For the text-containing cell, return its midpoint in [X, Y] coordinate format. 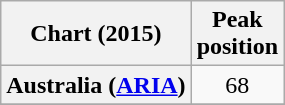
68 [237, 85]
Peakposition [237, 34]
Chart (2015) [96, 34]
Australia (ARIA) [96, 85]
